Find where the given text appears and provide that cell's center as [X, Y] coordinate. 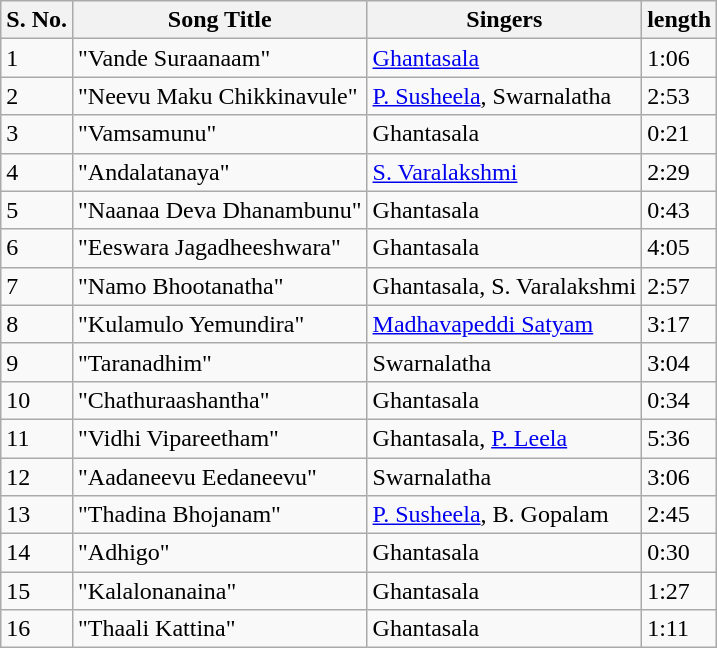
0:34 [680, 400]
7 [37, 286]
6 [37, 248]
"Vidhi Vipareetham" [220, 438]
11 [37, 438]
2:57 [680, 286]
3:04 [680, 362]
0:21 [680, 134]
9 [37, 362]
15 [37, 591]
16 [37, 629]
Ghantasala, S. Varalakshmi [504, 286]
Ghantasala, P. Leela [504, 438]
"Taranadhim" [220, 362]
"Aadaneevu Eedaneevu" [220, 477]
"Chathuraashantha" [220, 400]
3 [37, 134]
"Adhigo" [220, 553]
1:11 [680, 629]
8 [37, 324]
"Thaali Kattina" [220, 629]
"Vamsamunu" [220, 134]
Song Title [220, 20]
2:29 [680, 172]
5:36 [680, 438]
Madhavapeddi Satyam [504, 324]
Singers [504, 20]
"Neevu Maku Chikkinavule" [220, 96]
13 [37, 515]
3:06 [680, 477]
4 [37, 172]
"Eeswara Jagadheeshwara" [220, 248]
S. No. [37, 20]
1:27 [680, 591]
"Andalatanaya" [220, 172]
2 [37, 96]
"Kalalonanaina" [220, 591]
P. Susheela, B. Gopalam [504, 515]
"Vande Suraanaam" [220, 58]
1 [37, 58]
P. Susheela, Swarnalatha [504, 96]
2:45 [680, 515]
0:30 [680, 553]
"Thadina Bhojanam" [220, 515]
1:06 [680, 58]
0:43 [680, 210]
"Kulamulo Yemundira" [220, 324]
12 [37, 477]
3:17 [680, 324]
length [680, 20]
"Namo Bhootanatha" [220, 286]
2:53 [680, 96]
14 [37, 553]
10 [37, 400]
5 [37, 210]
4:05 [680, 248]
S. Varalakshmi [504, 172]
"Naanaa Deva Dhanambunu" [220, 210]
